Extract the [X, Y] coordinate from the center of the cell holding the provided text.  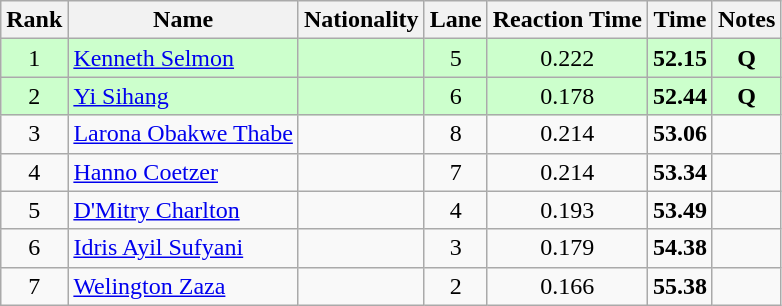
55.38 [680, 286]
Name [184, 20]
Time [680, 20]
Rank [34, 20]
Hanno Coetzer [184, 172]
53.49 [680, 210]
53.34 [680, 172]
Reaction Time [567, 20]
0.178 [567, 96]
53.06 [680, 134]
52.15 [680, 58]
Yi Sihang [184, 96]
54.38 [680, 248]
D'Mitry Charlton [184, 210]
1 [34, 58]
0.166 [567, 286]
Kenneth Selmon [184, 58]
0.179 [567, 248]
52.44 [680, 96]
Welington Zaza [184, 286]
Notes [746, 20]
Nationality [361, 20]
Larona Obakwe Thabe [184, 134]
8 [456, 134]
Idris Ayil Sufyani [184, 248]
0.193 [567, 210]
Lane [456, 20]
0.222 [567, 58]
